Extract the (x, y) coordinate from the center of the cell holding the provided text.  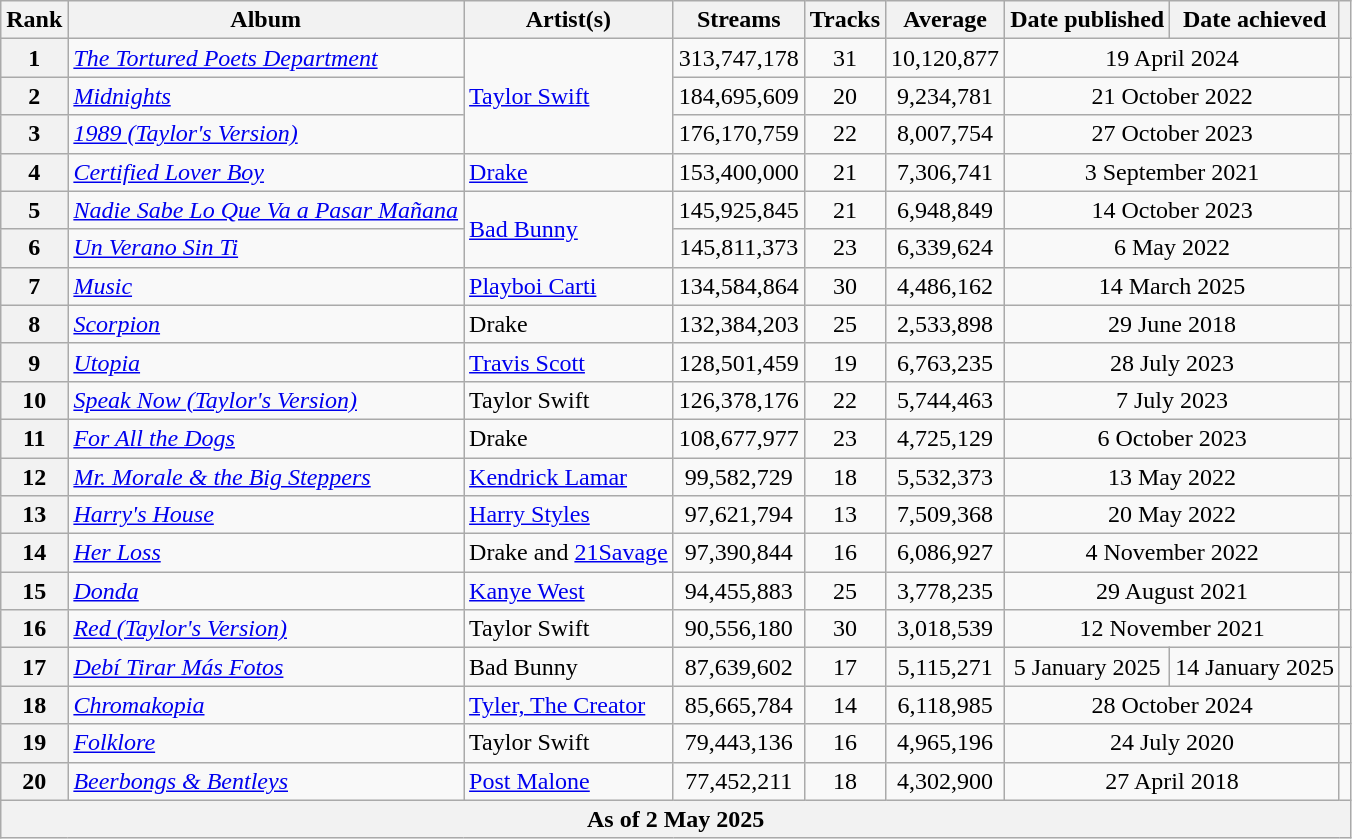
Travis Scott (569, 362)
Certified Lover Boy (266, 172)
8,007,754 (946, 134)
85,665,784 (738, 705)
6,948,849 (946, 210)
1989 (Taylor's Version) (266, 134)
Chromakopia (266, 705)
7,306,741 (946, 172)
6 May 2022 (1172, 248)
20 May 2022 (1172, 515)
14 March 2025 (1172, 286)
2 (34, 96)
29 August 2021 (1172, 591)
6 October 2023 (1172, 438)
2,533,898 (946, 324)
Red (Taylor's Version) (266, 629)
The Tortured Poets Department (266, 58)
184,695,609 (738, 96)
313,747,178 (738, 58)
For All the Dogs (266, 438)
13 May 2022 (1172, 477)
97,621,794 (738, 515)
27 October 2023 (1172, 134)
6,086,927 (946, 553)
126,378,176 (738, 400)
28 July 2023 (1172, 362)
19 April 2024 (1172, 58)
Playboi Carti (569, 286)
31 (844, 58)
Music (266, 286)
128,501,459 (738, 362)
7 July 2023 (1172, 400)
Scorpion (266, 324)
5 (34, 210)
Donda (266, 591)
Kendrick Lamar (569, 477)
Post Malone (569, 781)
132,384,203 (738, 324)
Utopia (266, 362)
134,584,864 (738, 286)
145,925,845 (738, 210)
10,120,877 (946, 58)
Album (266, 20)
6,118,985 (946, 705)
Un Verano Sin Ti (266, 248)
6,339,624 (946, 248)
Harry Styles (569, 515)
3,778,235 (946, 591)
5 January 2025 (1088, 667)
Date published (1088, 20)
14 October 2023 (1172, 210)
As of 2 May 2025 (676, 819)
87,639,602 (738, 667)
Tracks (844, 20)
3 September 2021 (1172, 172)
4,302,900 (946, 781)
12 (34, 477)
Artist(s) (569, 20)
Speak Now (Taylor's Version) (266, 400)
90,556,180 (738, 629)
Date achieved (1255, 20)
7 (34, 286)
Beerbongs & Bentleys (266, 781)
Kanye West (569, 591)
99,582,729 (738, 477)
5,532,373 (946, 477)
Midnights (266, 96)
Nadie Sabe Lo Que Va a Pasar Mañana (266, 210)
4 November 2022 (1172, 553)
Mr. Morale & the Big Steppers (266, 477)
9,234,781 (946, 96)
4,725,129 (946, 438)
11 (34, 438)
3 (34, 134)
4,486,162 (946, 286)
153,400,000 (738, 172)
24 July 2020 (1172, 743)
1 (34, 58)
145,811,373 (738, 248)
Harry's House (266, 515)
5,744,463 (946, 400)
94,455,883 (738, 591)
Her Loss (266, 553)
79,443,136 (738, 743)
176,170,759 (738, 134)
Folklore (266, 743)
4 (34, 172)
5,115,271 (946, 667)
14 January 2025 (1255, 667)
97,390,844 (738, 553)
Tyler, The Creator (569, 705)
10 (34, 400)
Debí Tirar Más Fotos (266, 667)
Streams (738, 20)
21 October 2022 (1172, 96)
3,018,539 (946, 629)
Drake and 21Savage (569, 553)
27 April 2018 (1172, 781)
Average (946, 20)
77,452,211 (738, 781)
6,763,235 (946, 362)
Rank (34, 20)
9 (34, 362)
28 October 2024 (1172, 705)
8 (34, 324)
12 November 2021 (1172, 629)
108,677,977 (738, 438)
29 June 2018 (1172, 324)
4,965,196 (946, 743)
6 (34, 248)
7,509,368 (946, 515)
15 (34, 591)
